Provide the (X, Y) coordinate of the cell's center where the given text is located.  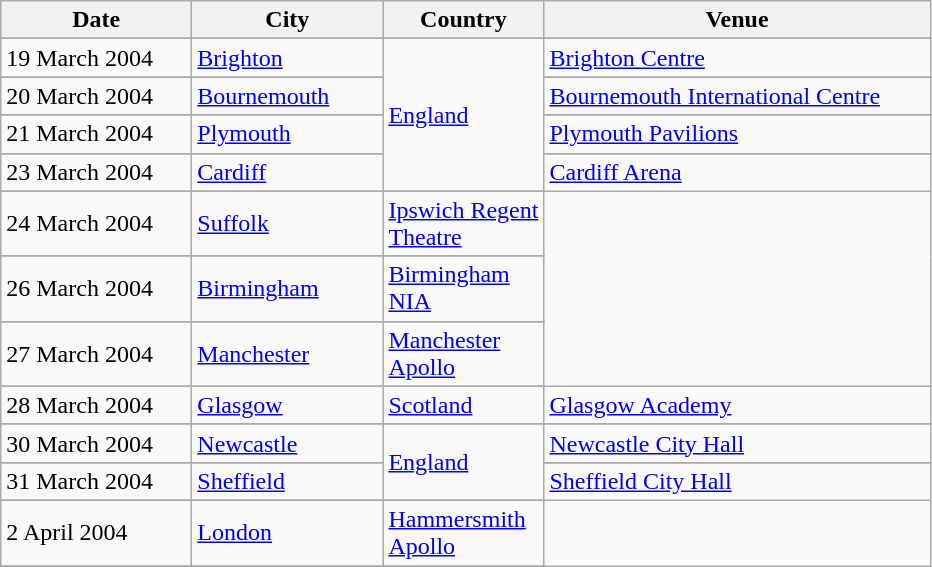
Country (464, 20)
Manchester (288, 354)
26 March 2004 (96, 288)
19 March 2004 (96, 58)
23 March 2004 (96, 172)
London (288, 532)
Brighton (288, 58)
31 March 2004 (96, 481)
Glasgow Academy (737, 405)
Bournemouth International Centre (737, 96)
Sheffield (288, 481)
Hammersmith Apollo (464, 532)
Cardiff Arena (737, 172)
2 April 2004 (96, 532)
Manchester Apollo (464, 354)
City (288, 20)
Bournemouth (288, 96)
Plymouth Pavilions (737, 134)
Birmingham (288, 288)
Plymouth (288, 134)
Suffolk (288, 224)
Scotland (464, 405)
Date (96, 20)
Newcastle City Hall (737, 443)
24 March 2004 (96, 224)
Birmingham NIA (464, 288)
30 March 2004 (96, 443)
Brighton Centre (737, 58)
Sheffield City Hall (737, 481)
20 March 2004 (96, 96)
27 March 2004 (96, 354)
Newcastle (288, 443)
Ipswich Regent Theatre (464, 224)
28 March 2004 (96, 405)
Cardiff (288, 172)
Glasgow (288, 405)
21 March 2004 (96, 134)
Venue (737, 20)
